Locate the cell with the specified text and output its (X, Y) center coordinate. 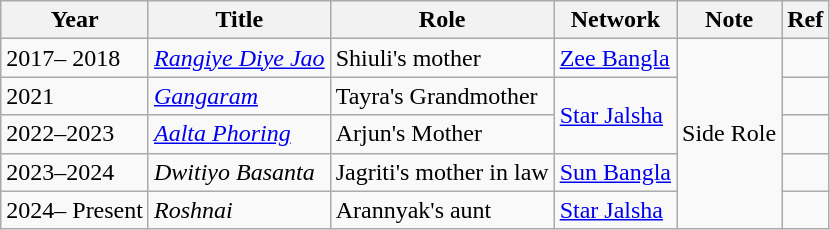
Title (239, 20)
Roshnai (239, 210)
Ref (806, 20)
2023–2024 (75, 172)
2021 (75, 96)
Shiuli's mother (442, 58)
Note (730, 20)
2024– Present (75, 210)
Gangaram (239, 96)
Tayra's Grandmother (442, 96)
Year (75, 20)
Side Role (730, 134)
2017– 2018 (75, 58)
Jagriti's mother in law (442, 172)
2022–2023 (75, 134)
Sun Bangla (615, 172)
Network (615, 20)
Dwitiyo Basanta (239, 172)
Arjun's Mother (442, 134)
Arannyak's aunt (442, 210)
Zee Bangla (615, 58)
Rangiye Diye Jao (239, 58)
Aalta Phoring (239, 134)
Role (442, 20)
